Search for the cell housing the specified text and yield its [x, y] center coordinate. 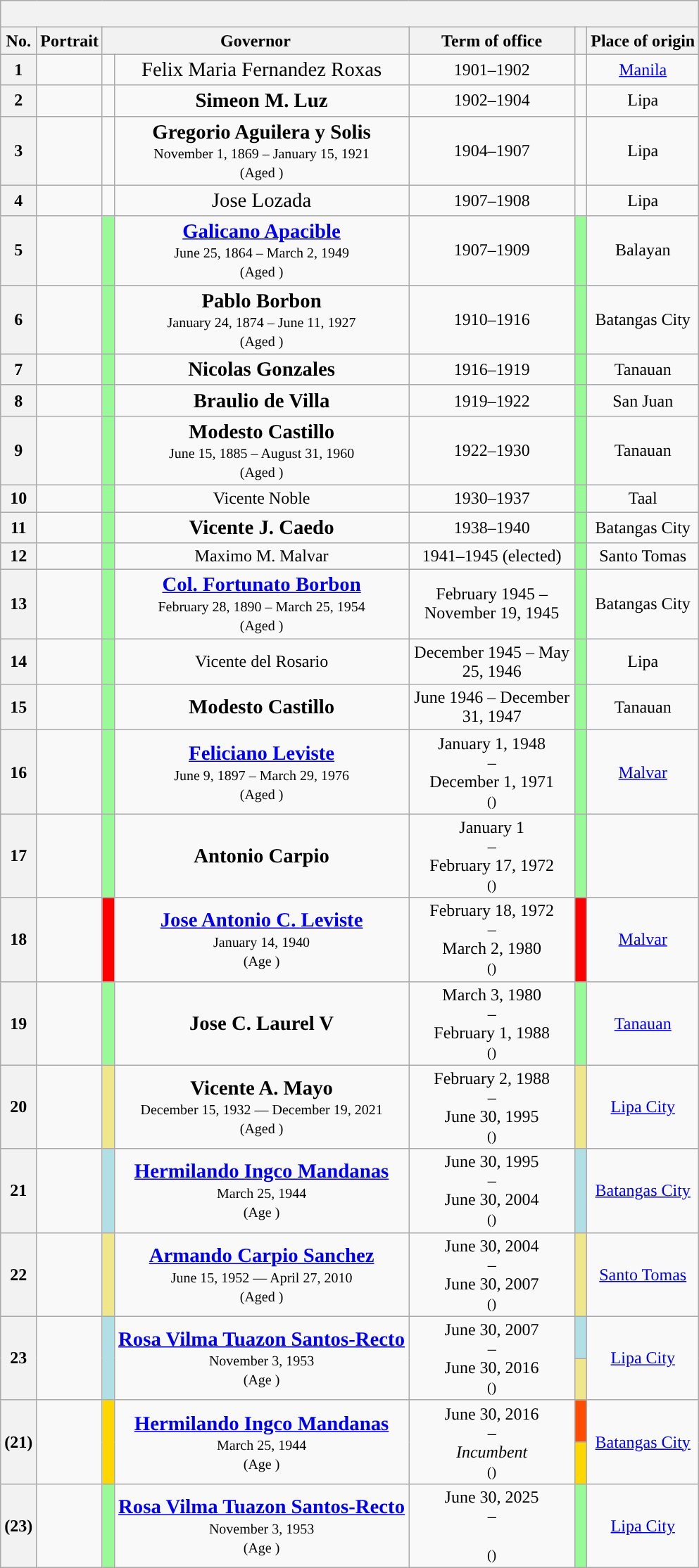
(21) [18, 1442]
Modesto Castillo [262, 708]
Vicente A. MayoDecember 15, 1932 — December 19, 2021 (Aged ) [262, 1107]
June 30, 2025–() [492, 1525]
1907–1908 [492, 200]
June 1946 – December 31, 1947 [492, 708]
1941–1945 (elected) [492, 556]
Term of office [492, 41]
1907–1909 [492, 250]
Feliciano LevisteJune 9, 1897 – March 29, 1976(Aged ) [262, 772]
Pablo BorbonJanuary 24, 1874 – June 11, 1927(Aged ) [262, 319]
Jose C. Laurel V [262, 1023]
Place of origin [643, 41]
21 [18, 1190]
Armando Carpio SanchezJune 15, 1952 — April 27, 2010(Aged ) [262, 1275]
4 [18, 200]
Maximo M. Malvar [262, 556]
11 [18, 528]
8 [18, 400]
Col. Fortunato BorbonFebruary 28, 1890 – March 25, 1954 (Aged ) [262, 604]
January 1, 1948–December 1, 1971() [492, 772]
(23) [18, 1525]
February 2, 1988–June 30, 1995() [492, 1107]
1902–1904 [492, 101]
January 1–February 17, 1972() [492, 855]
15 [18, 708]
Taal [643, 498]
Balayan [643, 250]
June 30, 2016–Incumbent () [492, 1442]
16 [18, 772]
December 1945 – May 25, 1946 [492, 661]
Jose Lozada [262, 200]
10 [18, 498]
18 [18, 940]
1901–1902 [492, 70]
Modesto CastilloJune 15, 1885 – August 31, 1960(Aged ) [262, 450]
Governor [255, 41]
1919–1922 [492, 400]
2 [18, 101]
Braulio de Villa [262, 400]
12 [18, 556]
Manila [643, 70]
Vicente del Rosario [262, 661]
14 [18, 661]
13 [18, 604]
20 [18, 1107]
9 [18, 450]
February 1945 – November 19, 1945 [492, 604]
6 [18, 319]
No. [18, 41]
Vicente Noble [262, 498]
Jose Antonio C. LevisteJanuary 14, 1940(Age ) [262, 940]
Portrait [70, 41]
Antonio Carpio [262, 855]
1938–1940 [492, 528]
7 [18, 369]
1 [18, 70]
Nicolas Gonzales [262, 369]
Galicano ApacibleJune 25, 1864 – March 2, 1949(Aged ) [262, 250]
17 [18, 855]
Simeon M. Luz [262, 101]
1916–1919 [492, 369]
3 [18, 151]
March 3, 1980–February 1, 1988() [492, 1023]
Gregorio Aguilera y Solis November 1, 1869 – January 15, 1921(Aged ) [262, 151]
5 [18, 250]
February 18, 1972–March 2, 1980() [492, 940]
June 30, 2004–June 30, 2007 () [492, 1275]
Vicente J. Caedo [262, 528]
19 [18, 1023]
San Juan [643, 400]
1910–1916 [492, 319]
1904–1907 [492, 151]
1930–1937 [492, 498]
1922–1930 [492, 450]
June 30, 1995–June 30, 2004 () [492, 1190]
22 [18, 1275]
June 30, 2007–June 30, 2016 () [492, 1358]
23 [18, 1358]
Felix Maria Fernandez Roxas [262, 70]
